Determine the [X, Y] coordinate at the center of the cell enclosing the given text.  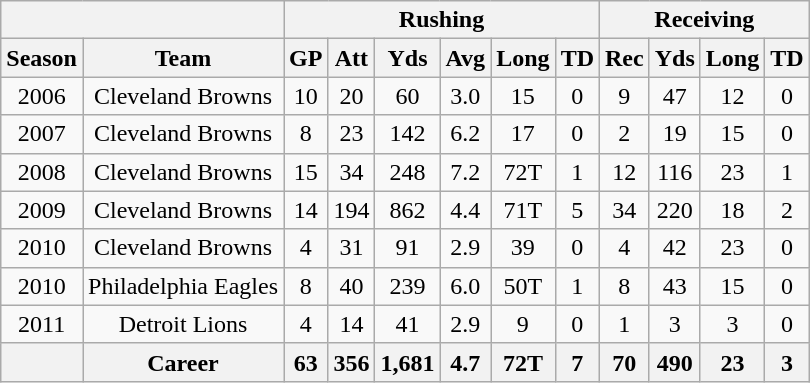
4.4 [466, 210]
60 [408, 96]
5 [577, 210]
239 [408, 286]
50T [523, 286]
Rushing [442, 20]
116 [674, 172]
Detroit Lions [182, 324]
18 [732, 210]
19 [674, 134]
2007 [42, 134]
71T [523, 210]
63 [306, 362]
862 [408, 210]
43 [674, 286]
2011 [42, 324]
7 [577, 362]
20 [352, 96]
6.0 [466, 286]
248 [408, 172]
47 [674, 96]
17 [523, 134]
142 [408, 134]
Team [182, 58]
70 [625, 362]
10 [306, 96]
1,681 [408, 362]
GP [306, 58]
2008 [42, 172]
4.7 [466, 362]
39 [523, 248]
2009 [42, 210]
Season [42, 58]
6.2 [466, 134]
Att [352, 58]
2006 [42, 96]
Career [182, 362]
40 [352, 286]
3.0 [466, 96]
Rec [625, 58]
41 [408, 324]
7.2 [466, 172]
Avg [466, 58]
31 [352, 248]
Receiving [705, 20]
Philadelphia Eagles [182, 286]
490 [674, 362]
91 [408, 248]
356 [352, 362]
194 [352, 210]
42 [674, 248]
220 [674, 210]
